Detect which cell encompasses the target text, then output its [x, y] center coordinate. 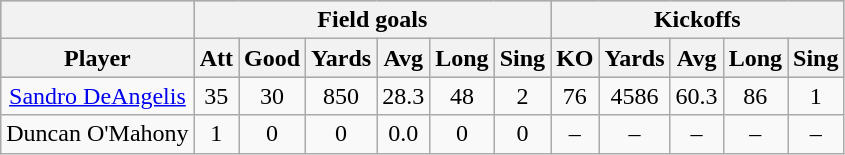
48 [462, 96]
Duncan O'Mahony [98, 134]
Att [216, 58]
76 [575, 96]
86 [755, 96]
60.3 [696, 96]
Good [272, 58]
2 [522, 96]
4586 [634, 96]
Kickoffs [698, 20]
30 [272, 96]
850 [342, 96]
28.3 [404, 96]
Sandro DeAngelis [98, 96]
Player [98, 58]
KO [575, 58]
0.0 [404, 134]
35 [216, 96]
Field goals [372, 20]
